Scan for the cell matching the given text and deliver its [X, Y] coordinate at center. 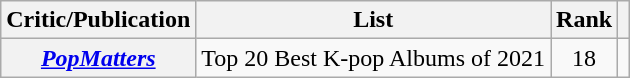
Rank [584, 20]
Critic/Publication [98, 20]
18 [584, 58]
PopMatters [98, 58]
List [374, 20]
Top 20 Best K-pop Albums of 2021 [374, 58]
